Detect which cell encompasses the target text, then output its (x, y) center coordinate. 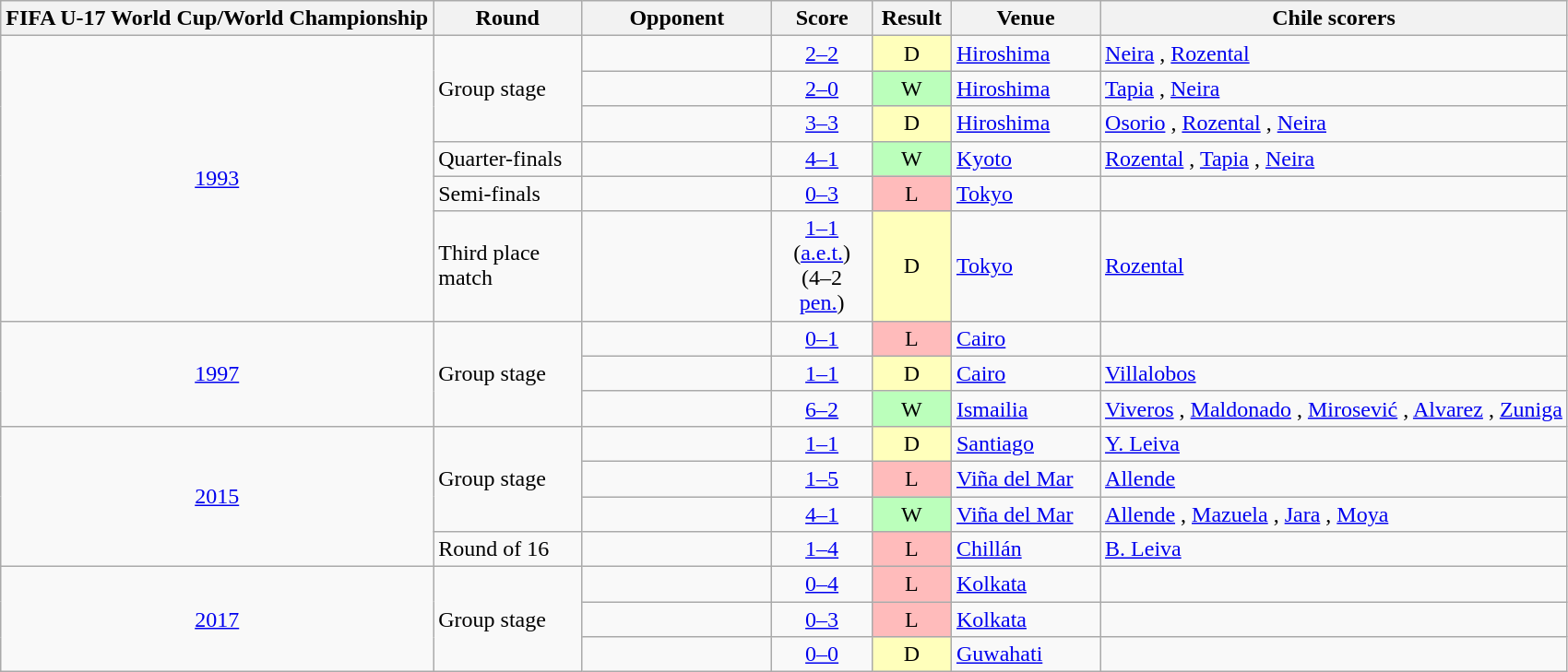
B. Leiva (1334, 549)
6–2 (823, 408)
1–4 (823, 549)
Opponent (677, 18)
Villalobos (1334, 373)
2015 (218, 496)
Allende , Mazuela , Jara , Moya (1334, 513)
FIFA U-17 World Cup/World Championship (218, 18)
0–4 (823, 584)
Third place match (507, 265)
Rozental , Tapia , Neira (1334, 159)
Kyoto (1026, 159)
Result (911, 18)
Santiago (1026, 443)
Round (507, 18)
Guwahati (1026, 654)
Score (823, 18)
Chillán (1026, 549)
0–0 (823, 654)
Osorio , Rozental , Neira (1334, 124)
Allende (1334, 478)
1997 (218, 373)
Semi-finals (507, 194)
1–5 (823, 478)
Rozental (1334, 265)
1993 (218, 179)
Neira , Rozental (1334, 53)
1–1 (a.e.t.) (4–2 pen.) (823, 265)
2–2 (823, 53)
Viveros , Maldonado , Mirosević , Alvarez , Zuniga (1334, 408)
Tapia , Neira (1334, 88)
Round of 16 (507, 549)
0–1 (823, 338)
Quarter-finals (507, 159)
Venue (1026, 18)
Ismailia (1026, 408)
Chile scorers (1334, 18)
Y. Leiva (1334, 443)
3–3 (823, 124)
2–0 (823, 88)
2017 (218, 619)
